Capture the cell that displays the provided text and extract its [X, Y] central coordinate. 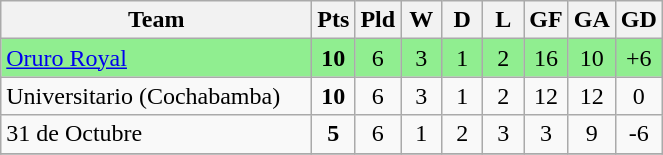
GD [638, 20]
D [462, 20]
0 [638, 96]
GA [592, 20]
Oruro Royal [156, 58]
5 [334, 134]
16 [546, 58]
+6 [638, 58]
Pts [334, 20]
Universitario (Cochabamba) [156, 96]
W [422, 20]
31 de Octubre [156, 134]
-6 [638, 134]
Team [156, 20]
9 [592, 134]
L [504, 20]
Pld [378, 20]
GF [546, 20]
